Locate the cell with the specified text and output its [x, y] center coordinate. 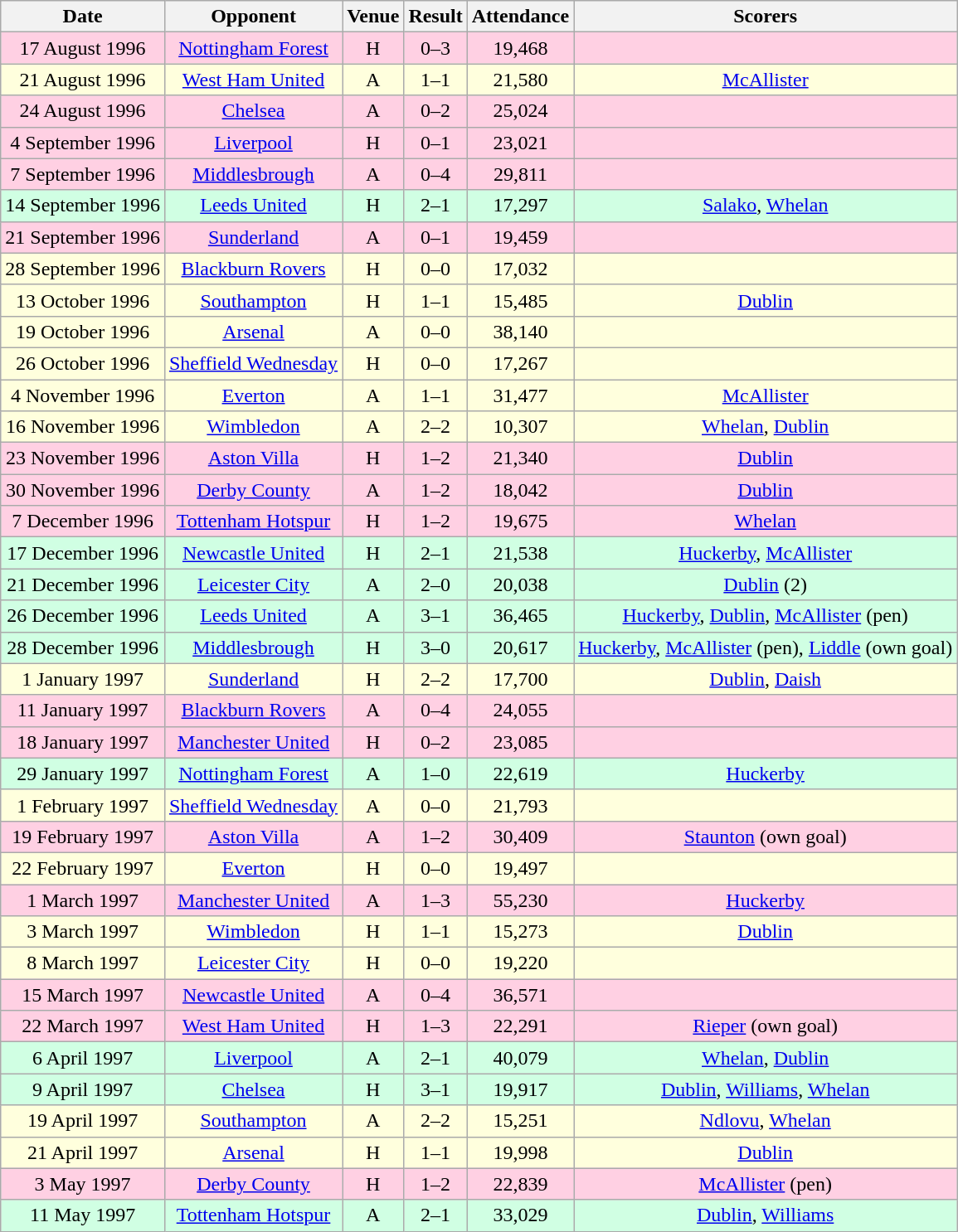
15 March 1997 [83, 995]
36,571 [520, 995]
1 January 1997 [83, 679]
Huckerby, McAllister [766, 553]
Dublin, Daish [766, 679]
20,617 [520, 648]
Scorers [766, 17]
1–0 [435, 774]
15,485 [520, 300]
17 August 1996 [83, 48]
Whelan [766, 521]
19,917 [520, 1089]
19 February 1997 [83, 837]
30 November 1996 [83, 490]
Attendance [520, 17]
23,085 [520, 742]
21,793 [520, 805]
21 December 1996 [83, 584]
25,024 [520, 111]
18 January 1997 [83, 742]
Dublin (2) [766, 584]
31,477 [520, 395]
17,700 [520, 679]
Date [83, 17]
4 September 1996 [83, 143]
Result [435, 17]
22,291 [520, 1026]
40,079 [520, 1058]
22 February 1997 [83, 868]
Staunton (own goal) [766, 837]
Salako, Whelan [766, 206]
23,021 [520, 143]
11 May 1997 [83, 1215]
0–3 [435, 48]
30,409 [520, 837]
19 April 1997 [83, 1121]
21 September 1996 [83, 237]
17 December 1996 [83, 553]
19 October 1996 [83, 332]
10,307 [520, 427]
1 February 1997 [83, 805]
3 March 1997 [83, 932]
McAllister (pen) [766, 1184]
15,273 [520, 932]
21 August 1996 [83, 80]
Venue [373, 17]
21,538 [520, 553]
2–0 [435, 584]
19,675 [520, 521]
24,055 [520, 711]
Huckerby, McAllister (pen), Liddle (own goal) [766, 648]
15,251 [520, 1121]
Dublin, Williams, Whelan [766, 1089]
6 April 1997 [83, 1058]
7 September 1996 [83, 174]
20,038 [520, 584]
26 October 1996 [83, 363]
17,032 [520, 269]
3 May 1997 [83, 1184]
19,998 [520, 1152]
24 August 1996 [83, 111]
21 April 1997 [83, 1152]
26 December 1996 [83, 616]
Dublin, Williams [766, 1215]
28 December 1996 [83, 648]
18,042 [520, 490]
16 November 1996 [83, 427]
11 January 1997 [83, 711]
21,580 [520, 80]
Rieper (own goal) [766, 1026]
29 January 1997 [83, 774]
36,465 [520, 616]
29,811 [520, 174]
1 March 1997 [83, 900]
22,619 [520, 774]
17,267 [520, 363]
19,468 [520, 48]
8 March 1997 [83, 963]
22,839 [520, 1184]
22 March 1997 [83, 1026]
38,140 [520, 332]
Ndlovu, Whelan [766, 1121]
9 April 1997 [83, 1089]
Opponent [253, 17]
4 November 1996 [83, 395]
14 September 1996 [83, 206]
28 September 1996 [83, 269]
33,029 [520, 1215]
23 November 1996 [83, 458]
Huckerby, Dublin, McAllister (pen) [766, 616]
19,220 [520, 963]
19,459 [520, 237]
55,230 [520, 900]
19,497 [520, 868]
13 October 1996 [83, 300]
3–0 [435, 648]
7 December 1996 [83, 521]
21,340 [520, 458]
17,297 [520, 206]
